Provide the [x, y] coordinate of the cell's center where the given text is located.  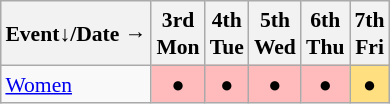
3rdMon [178, 33]
6thThu [326, 33]
5thWed [275, 33]
Women [76, 84]
7thFri [370, 33]
4thTue [227, 33]
Event↓/Date → [76, 33]
